Pinpoint the cell where the given text exists, returning its [x, y] midpoint coordinate. 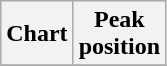
Peakposition [119, 34]
Chart [37, 34]
